Capture the cell that displays the provided text and extract its [x, y] central coordinate. 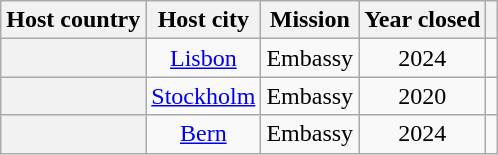
Mission [310, 20]
Host city [204, 20]
Stockholm [204, 96]
Lisbon [204, 58]
2020 [422, 96]
Year closed [422, 20]
Bern [204, 134]
Host country [74, 20]
